Locate the cell with the specified text and output its [x, y] center coordinate. 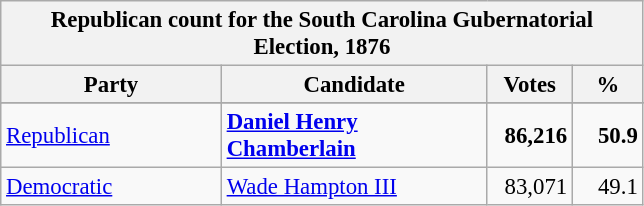
Party [112, 85]
Republican count for the South Carolina Gubernatorial Election, 1876 [322, 34]
49.1 [608, 187]
Republican [112, 136]
Wade Hampton III [354, 187]
86,216 [530, 136]
Votes [530, 85]
Candidate [354, 85]
% [608, 85]
83,071 [530, 187]
Democratic [112, 187]
50.9 [608, 136]
Daniel Henry Chamberlain [354, 136]
